Search for the cell housing the specified text and yield its [x, y] center coordinate. 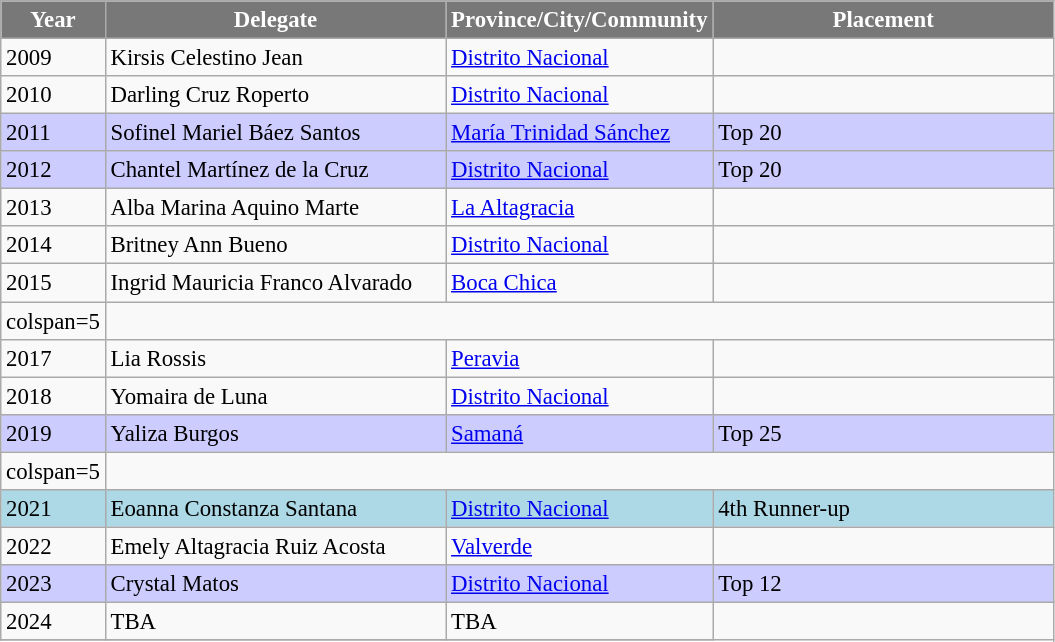
2009 [53, 58]
Peravia [580, 358]
Lia Rossis [276, 358]
Placement [884, 20]
Ingrid Mauricia Franco Alvarado [276, 283]
2012 [53, 170]
Boca Chica [580, 283]
Chantel Martínez de la Cruz [276, 170]
Province/City/Community [580, 20]
Samaná [580, 433]
Top 25 [884, 433]
Darling Cruz Roperto [276, 95]
2018 [53, 396]
2023 [53, 584]
Alba Marina Aquino Marte [276, 208]
Crystal Matos [276, 584]
Eoanna Constanza Santana [276, 509]
Yomaira de Luna [276, 396]
2014 [53, 245]
Top 12 [884, 584]
2011 [53, 133]
María Trinidad Sánchez [580, 133]
2017 [53, 358]
2022 [53, 546]
Yaliza Burgos [276, 433]
Kirsis Celestino Jean [276, 58]
2015 [53, 283]
2024 [53, 621]
4th Runner-up [884, 509]
2021 [53, 509]
2010 [53, 95]
2013 [53, 208]
2019 [53, 433]
Emely Altagracia Ruiz Acosta [276, 546]
La Altagracia [580, 208]
Britney Ann Bueno [276, 245]
Valverde [580, 546]
Sofinel Mariel Báez Santos [276, 133]
Delegate [276, 20]
Year [53, 20]
